Search for the cell housing the specified text and yield its (x, y) center coordinate. 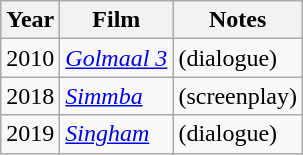
Golmaal 3 (116, 58)
Film (116, 20)
2018 (30, 96)
Simmba (116, 96)
2010 (30, 58)
(screenplay) (238, 96)
Singham (116, 134)
Notes (238, 20)
2019 (30, 134)
Year (30, 20)
